From the cell containing the given text, extract its center point as [X, Y] coordinate. 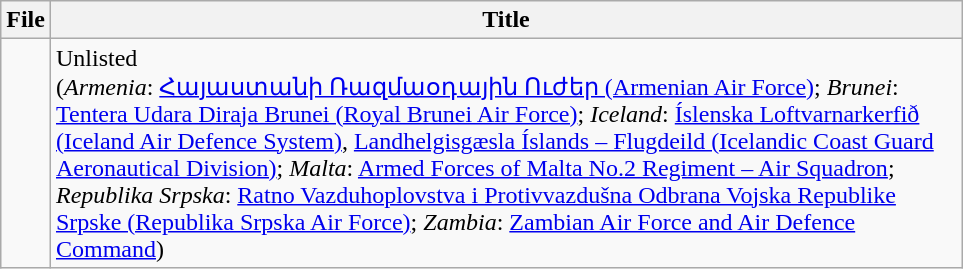
File [26, 20]
Title [506, 20]
